Determine the [x, y] coordinate at the center of the cell enclosing the given text.  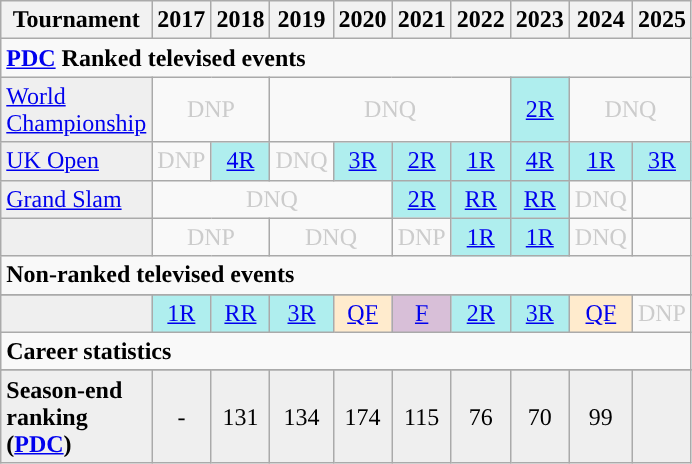
Tournament [76, 20]
Career statistics [346, 351]
2025 [662, 20]
Grand Slam [76, 199]
Season-end ranking (PDC) [76, 416]
2021 [422, 20]
UK Open [76, 161]
2018 [240, 20]
2022 [480, 20]
2017 [182, 20]
134 [302, 416]
F [422, 313]
131 [240, 416]
Non-ranked televised events [346, 275]
World Championship [76, 110]
2020 [362, 20]
2024 [600, 20]
115 [422, 416]
70 [540, 416]
174 [362, 416]
- [182, 416]
PDC Ranked televised events [346, 58]
2023 [540, 20]
76 [480, 416]
2019 [302, 20]
99 [600, 416]
